Determine the (X, Y) coordinate at the center of the cell enclosing the given text.  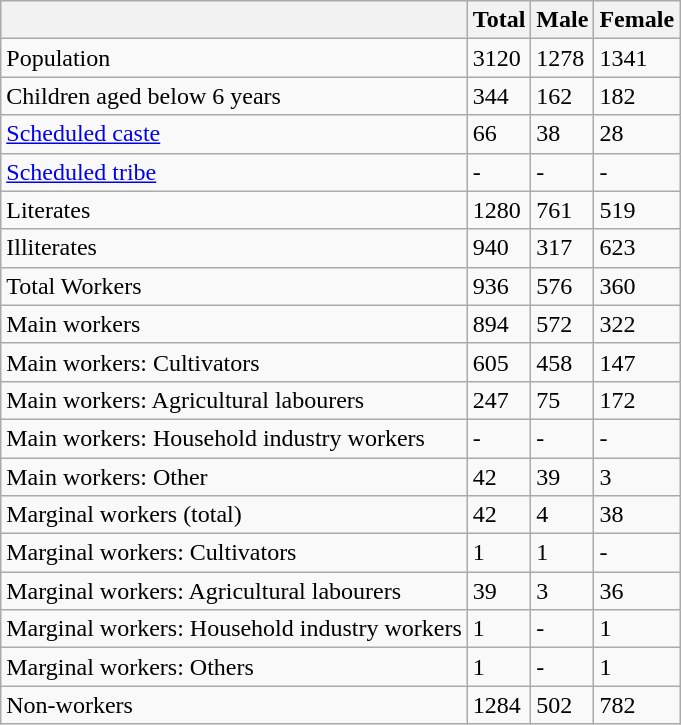
936 (499, 286)
Illiterates (234, 248)
Marginal workers: Cultivators (234, 553)
Female (637, 20)
782 (637, 705)
Total (499, 20)
172 (637, 400)
4 (562, 515)
Main workers: Household industry workers (234, 438)
519 (637, 210)
1278 (562, 58)
Literates (234, 210)
Main workers: Other (234, 477)
576 (562, 286)
Population (234, 58)
147 (637, 362)
Marginal workers: Others (234, 667)
Marginal workers: Household industry workers (234, 629)
623 (637, 248)
Children aged below 6 years (234, 96)
Main workers: Agricultural labourers (234, 400)
66 (499, 134)
28 (637, 134)
247 (499, 400)
322 (637, 324)
605 (499, 362)
894 (499, 324)
Non-workers (234, 705)
1284 (499, 705)
360 (637, 286)
Scheduled tribe (234, 172)
Scheduled caste (234, 134)
75 (562, 400)
1280 (499, 210)
Marginal workers: Agricultural labourers (234, 591)
182 (637, 96)
Male (562, 20)
Main workers: Cultivators (234, 362)
572 (562, 324)
1341 (637, 58)
317 (562, 248)
Total Workers (234, 286)
Main workers (234, 324)
Marginal workers (total) (234, 515)
458 (562, 362)
761 (562, 210)
36 (637, 591)
3120 (499, 58)
344 (499, 96)
502 (562, 705)
162 (562, 96)
940 (499, 248)
